Detect which cell encompasses the target text, then output its (X, Y) center coordinate. 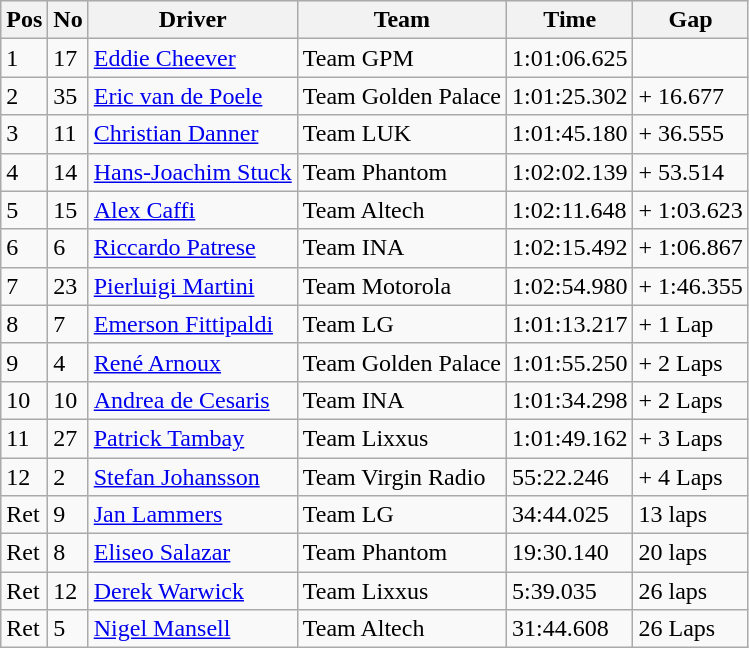
1:01:13.217 (570, 324)
Eddie Cheever (192, 58)
15 (68, 210)
26 Laps (690, 629)
Driver (192, 20)
Jan Lammers (192, 515)
+ 53.514 (690, 172)
+ 1:06.867 (690, 248)
35 (68, 96)
31:44.608 (570, 629)
+ 4 Laps (690, 477)
5:39.035 (570, 591)
1:02:15.492 (570, 248)
Team Virgin Radio (402, 477)
Time (570, 20)
1:01:55.250 (570, 362)
Eliseo Salazar (192, 553)
1:01:45.180 (570, 134)
23 (68, 286)
Pos (24, 20)
+ 1:46.355 (690, 286)
Stefan Johansson (192, 477)
19:30.140 (570, 553)
Emerson Fittipaldi (192, 324)
1 (24, 58)
13 laps (690, 515)
34:44.025 (570, 515)
Riccardo Patrese (192, 248)
26 laps (690, 591)
+ 1 Lap (690, 324)
+ 36.555 (690, 134)
1:01:25.302 (570, 96)
Team Motorola (402, 286)
Team GPM (402, 58)
Christian Danner (192, 134)
Hans-Joachim Stuck (192, 172)
20 laps (690, 553)
3 (24, 134)
No (68, 20)
+ 16.677 (690, 96)
Andrea de Cesaris (192, 400)
1:02:11.648 (570, 210)
1:01:34.298 (570, 400)
+ 3 Laps (690, 438)
Eric van de Poele (192, 96)
Derek Warwick (192, 591)
14 (68, 172)
27 (68, 438)
Pierluigi Martini (192, 286)
René Arnoux (192, 362)
1:02:02.139 (570, 172)
55:22.246 (570, 477)
Team (402, 20)
1:01:49.162 (570, 438)
17 (68, 58)
+ 1:03.623 (690, 210)
Nigel Mansell (192, 629)
1:02:54.980 (570, 286)
Patrick Tambay (192, 438)
Alex Caffi (192, 210)
Gap (690, 20)
1:01:06.625 (570, 58)
Team LUK (402, 134)
